Determine the [x, y] coordinate at the center of the cell enclosing the given text.  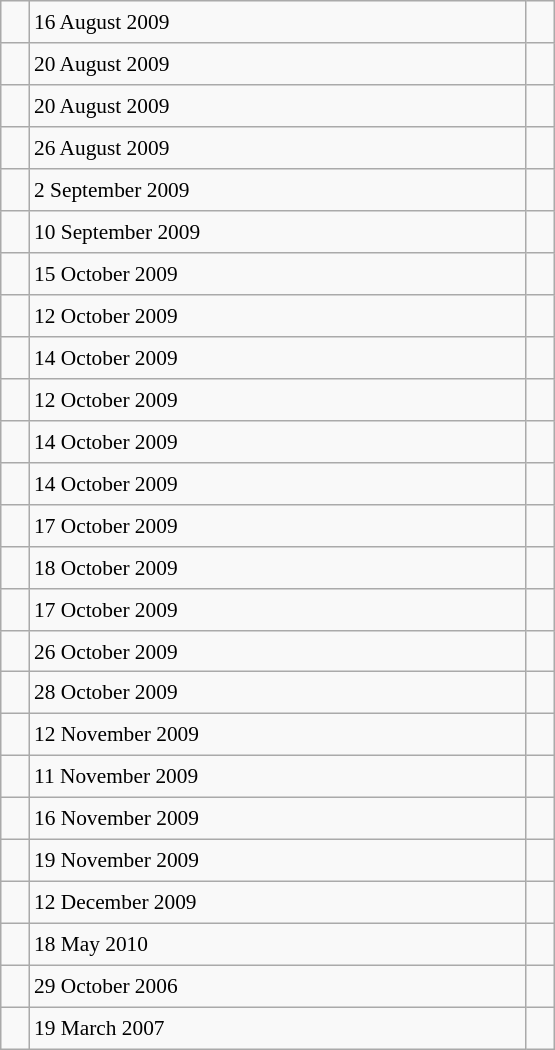
10 September 2009 [278, 232]
19 November 2009 [278, 861]
16 November 2009 [278, 819]
11 November 2009 [278, 777]
12 December 2009 [278, 903]
19 March 2007 [278, 1028]
18 October 2009 [278, 567]
29 October 2006 [278, 986]
28 October 2009 [278, 693]
18 May 2010 [278, 945]
26 August 2009 [278, 148]
15 October 2009 [278, 274]
12 November 2009 [278, 735]
2 September 2009 [278, 190]
16 August 2009 [278, 22]
26 October 2009 [278, 651]
